For the text-containing cell, return its midpoint in (X, Y) coordinate format. 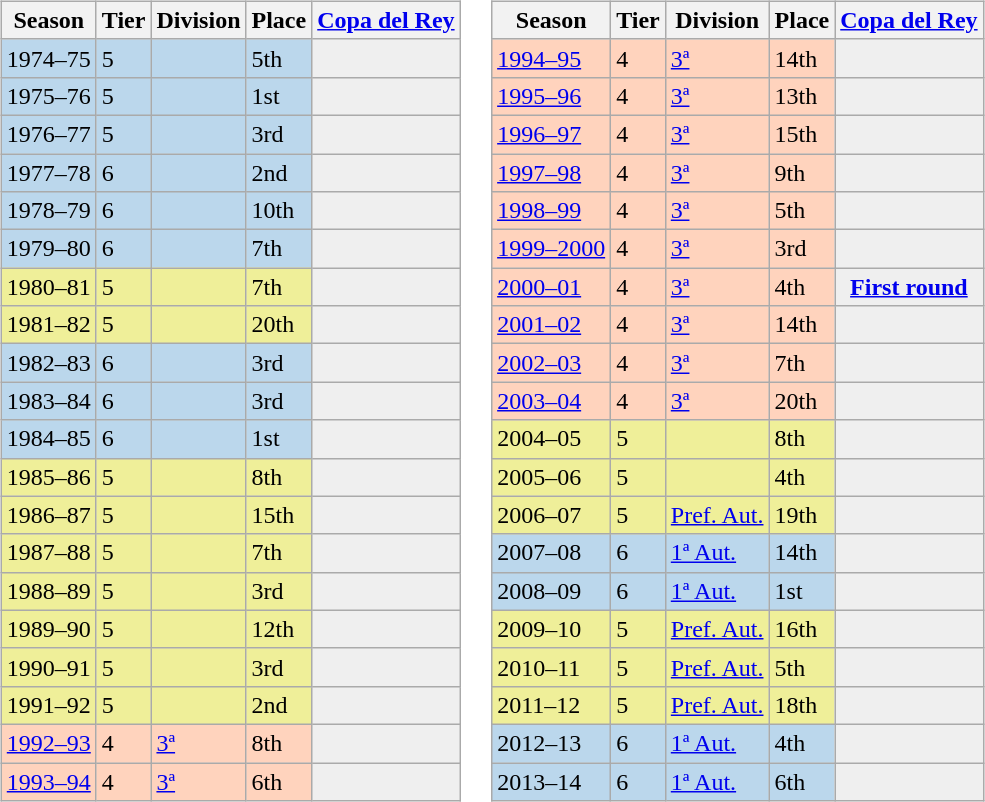
1980–81 (48, 287)
1992–93 (48, 743)
1986–87 (48, 515)
1976–77 (48, 134)
2003–04 (552, 401)
1978–79 (48, 211)
1981–82 (48, 325)
1996–97 (552, 134)
1979–80 (48, 249)
1977–78 (48, 173)
1993–94 (48, 781)
2000–01 (552, 287)
1997–98 (552, 173)
2006–07 (552, 515)
1987–88 (48, 553)
1984–85 (48, 439)
2002–03 (552, 363)
2011–12 (552, 705)
19th (802, 515)
9th (802, 173)
1995–96 (552, 96)
2010–11 (552, 667)
1998–99 (552, 211)
First round (909, 287)
1985–86 (48, 477)
1999–2000 (552, 249)
2012–13 (552, 743)
1988–89 (48, 591)
13th (802, 96)
1989–90 (48, 629)
10th (279, 211)
1975–76 (48, 96)
2007–08 (552, 553)
1974–75 (48, 58)
1991–92 (48, 705)
1982–83 (48, 363)
2008–09 (552, 591)
2009–10 (552, 629)
1994–95 (552, 58)
2013–14 (552, 781)
2001–02 (552, 325)
18th (802, 705)
1983–84 (48, 401)
12th (279, 629)
1990–91 (48, 667)
2005–06 (552, 477)
16th (802, 629)
2004–05 (552, 439)
